Provide the [x, y] coordinate of the cell's center where the given text is located.  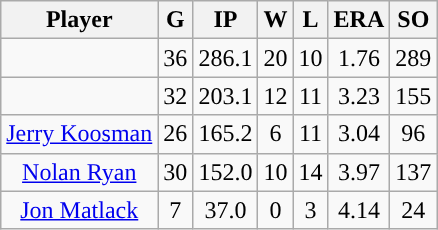
152.0 [226, 172]
24 [414, 210]
96 [414, 134]
286.1 [226, 58]
Nolan Ryan [80, 172]
SO [414, 20]
14 [310, 172]
0 [276, 210]
3.04 [359, 134]
289 [414, 58]
165.2 [226, 134]
Player [80, 20]
20 [276, 58]
30 [176, 172]
3.97 [359, 172]
IP [226, 20]
3 [310, 210]
Jerry Koosman [80, 134]
L [310, 20]
36 [176, 58]
W [276, 20]
1.76 [359, 58]
ERA [359, 20]
12 [276, 96]
4.14 [359, 210]
32 [176, 96]
G [176, 20]
7 [176, 210]
137 [414, 172]
37.0 [226, 210]
3.23 [359, 96]
26 [176, 134]
6 [276, 134]
155 [414, 96]
Jon Matlack [80, 210]
203.1 [226, 96]
